Capture the cell that displays the provided text and extract its (X, Y) central coordinate. 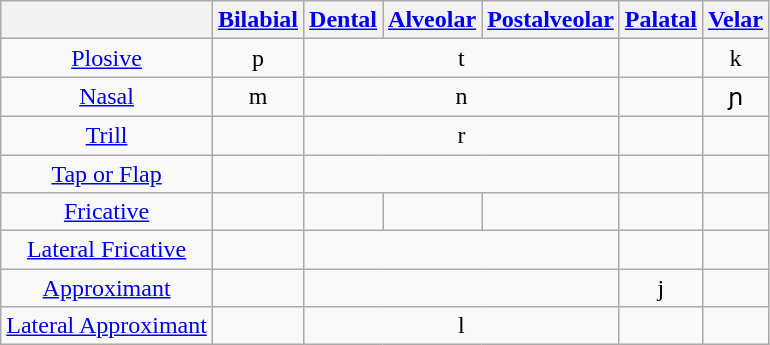
Fricative (107, 212)
l (462, 326)
Trill (107, 135)
Postalveolar (551, 20)
t (462, 58)
Palatal (660, 20)
p (258, 58)
n (462, 97)
j (660, 288)
r (462, 135)
Lateral Approximant (107, 326)
Plosive (107, 58)
Approximant (107, 288)
Alveolar (432, 20)
Nasal (107, 97)
Lateral Fricative (107, 250)
m (258, 97)
Velar (735, 20)
Bilabial (258, 20)
ɲ (735, 97)
Dental (344, 20)
k (735, 58)
Tap or Flap (107, 173)
